Search for the cell housing the specified text and yield its [x, y] center coordinate. 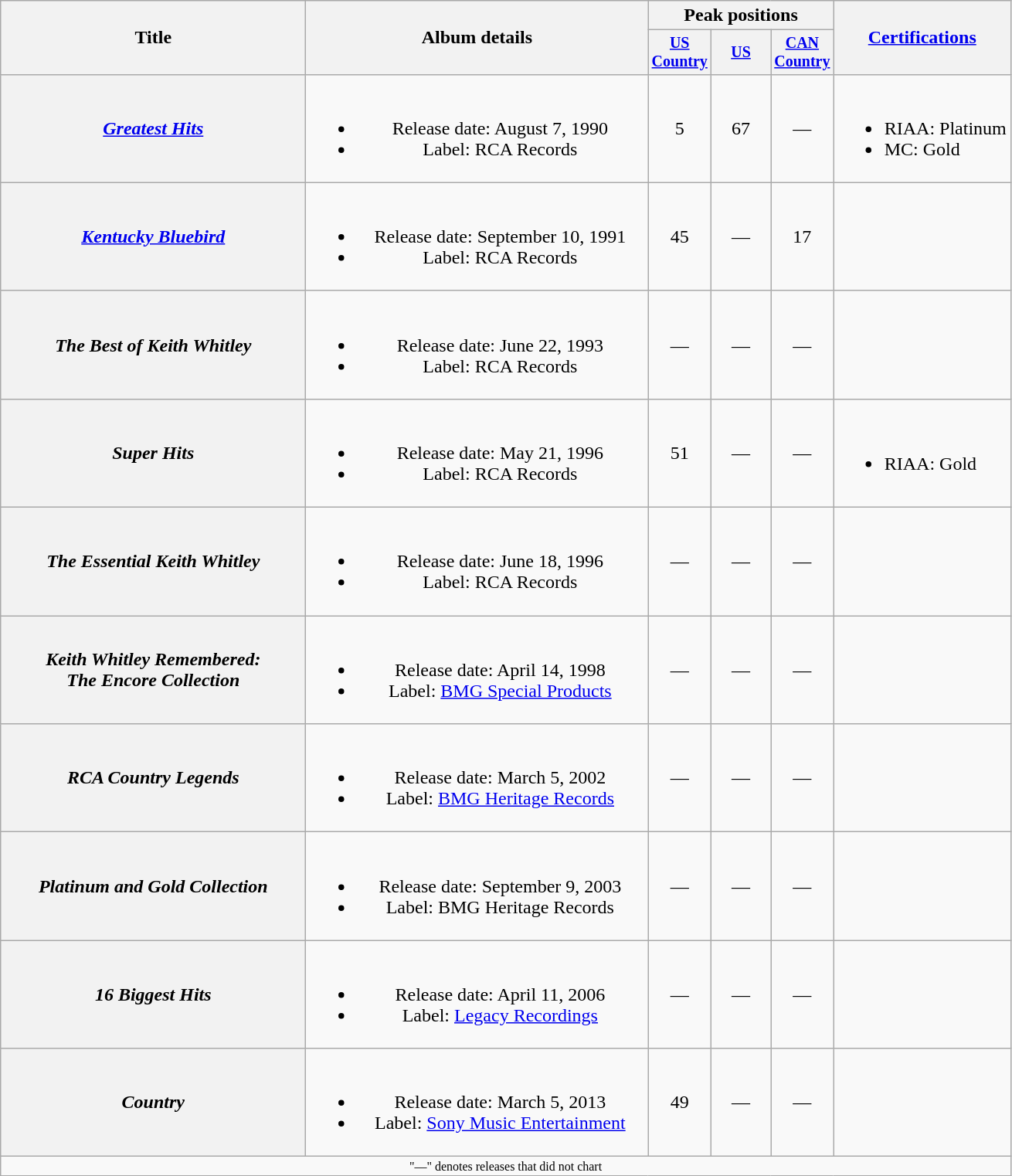
Release date: May 21, 1996Label: RCA Records [477, 453]
16 Biggest Hits [153, 994]
Platinum and Gold Collection [153, 886]
Super Hits [153, 453]
Release date: June 22, 1993Label: RCA Records [477, 345]
Greatest Hits [153, 128]
US Country [680, 53]
5 [680, 128]
Album details [477, 38]
RIAA: Gold [922, 453]
Release date: March 5, 2013Label: Sony Music Entertainment [477, 1103]
RCA Country Legends [153, 778]
Release date: March 5, 2002Label: BMG Heritage Records [477, 778]
The Best of Keith Whitley [153, 345]
51 [680, 453]
Country [153, 1103]
49 [680, 1103]
17 [803, 236]
67 [742, 128]
45 [680, 236]
Release date: April 11, 2006Label: Legacy Recordings [477, 994]
"—" denotes releases that did not chart [506, 1166]
Release date: June 18, 1996Label: RCA Records [477, 562]
RIAA: PlatinumMC: Gold [922, 128]
The Essential Keith Whitley [153, 562]
Keith Whitley Remembered:The Encore Collection [153, 670]
CAN Country [803, 53]
Release date: April 14, 1998Label: BMG Special Products [477, 670]
Release date: September 10, 1991Label: RCA Records [477, 236]
US [742, 53]
Release date: August 7, 1990Label: RCA Records [477, 128]
Kentucky Bluebird [153, 236]
Release date: September 9, 2003Label: BMG Heritage Records [477, 886]
Certifications [922, 38]
Title [153, 38]
Peak positions [741, 15]
